Return the [x, y] coordinate for the center point of the cell that contains the specified text.  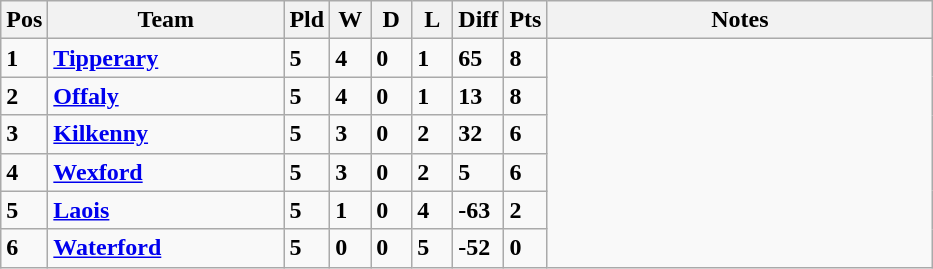
13 [478, 96]
Waterford [166, 248]
-63 [478, 210]
Notes [740, 20]
Offaly [166, 96]
D [392, 20]
65 [478, 58]
Kilkenny [166, 134]
-52 [478, 248]
L [432, 20]
Pts [526, 20]
Team [166, 20]
Wexford [166, 172]
Tipperary [166, 58]
Laois [166, 210]
Diff [478, 20]
W [350, 20]
32 [478, 134]
Pld [307, 20]
Pos [24, 20]
